Output the [x, y] coordinate of the center of the cell containing the given text.  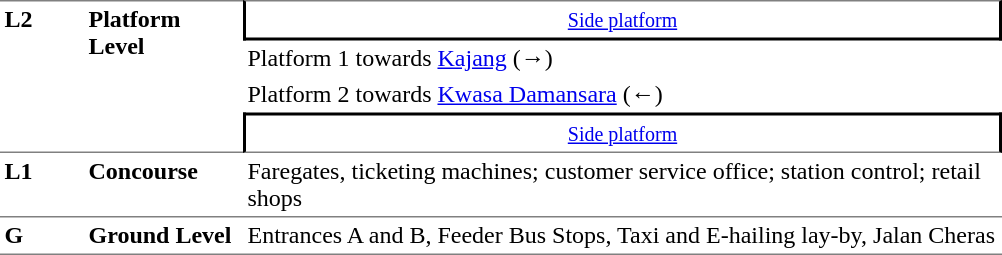
Platform 2 towards Kwasa Damansara (←) [622, 94]
Concourse [164, 185]
Faregates, ticketing machines; customer service office; station control; retail shops [622, 185]
Platform 1 towards Kajang (→) [622, 58]
L1 [42, 185]
Platform Level [164, 76]
L2 [42, 76]
